Return the [X, Y] coordinate for the center point of the cell that contains the specified text.  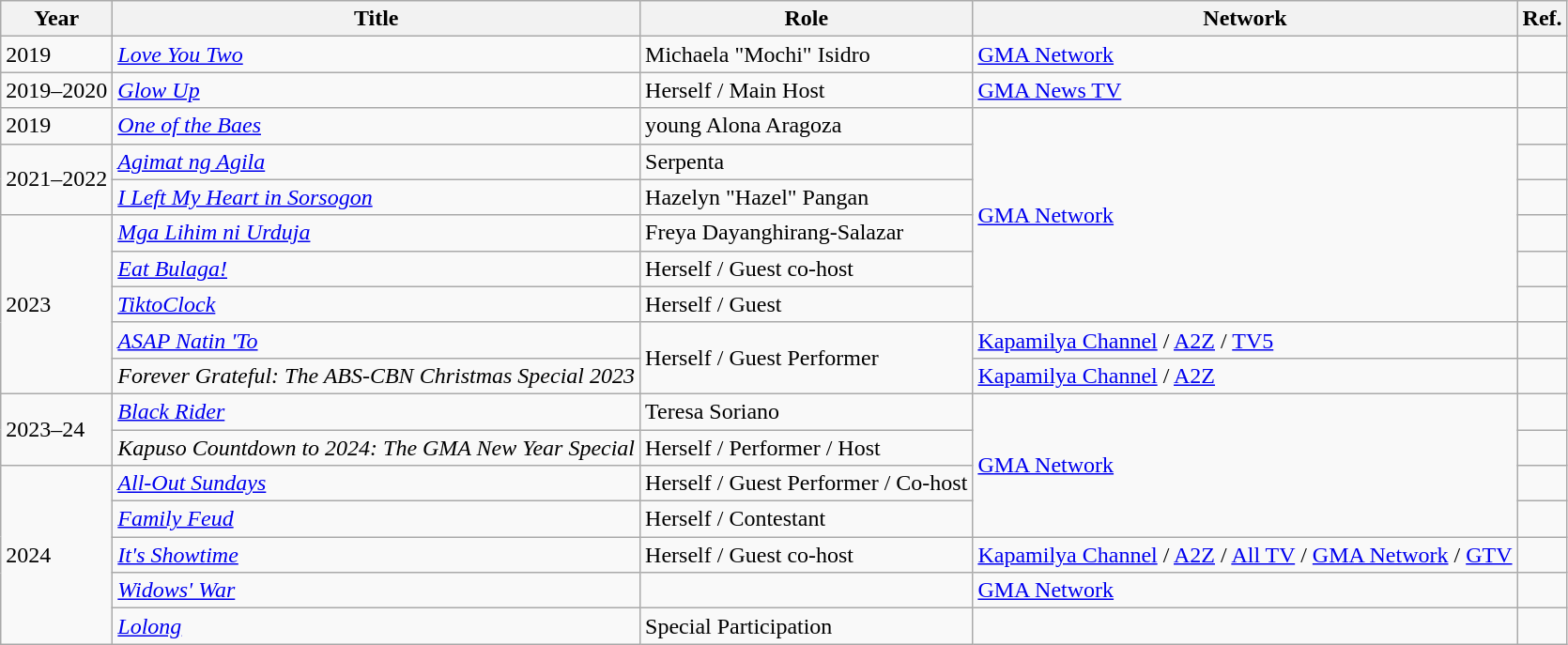
Eat Bulaga! [377, 269]
Herself / Guest Performer [807, 358]
Love You Two [377, 54]
Forever Grateful: The ABS-CBN Christmas Special 2023 [377, 376]
Herself / Main Host [807, 90]
ASAP Natin 'To [377, 340]
Herself / Performer / Host [807, 448]
2023 [56, 304]
Mga Lihim ni Urduja [377, 233]
Ref. [1542, 19]
Teresa Soriano [807, 411]
Kapamilya Channel / A2Z / All TV / GMA Network / GTV [1245, 555]
I Left My Heart in Sorsogon [377, 197]
2023–24 [56, 429]
Lolong [377, 626]
Special Participation [807, 626]
Family Feud [377, 519]
Title [377, 19]
2024 [56, 555]
Black Rider [377, 411]
young Alona Aragoza [807, 126]
Role [807, 19]
Hazelyn "Hazel" Pangan [807, 197]
GMA News TV [1245, 90]
Kapamilya Channel / A2Z / TV5 [1245, 340]
Network [1245, 19]
Year [56, 19]
All-Out Sundays [377, 484]
Glow Up [377, 90]
2021–2022 [56, 179]
Herself / Guest Performer / Co-host [807, 484]
One of the Baes [377, 126]
Agimat ng Agila [377, 161]
Herself / Guest [807, 304]
Kapuso Countdown to 2024: The GMA New Year Special [377, 448]
Freya Dayanghirang-Salazar [807, 233]
TiktoClock [377, 304]
Serpenta [807, 161]
It's Showtime [377, 555]
Widows' War [377, 591]
2019–2020 [56, 90]
Herself / Contestant [807, 519]
Kapamilya Channel / A2Z [1245, 376]
Michaela "Mochi" Isidro [807, 54]
